Pinpoint the cell where the given text exists, returning its [x, y] midpoint coordinate. 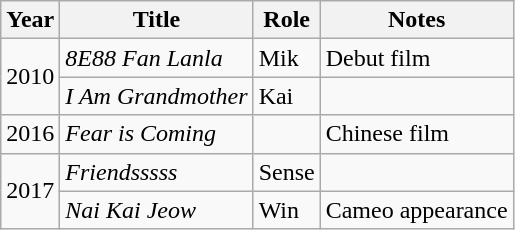
Fear is Coming [156, 134]
Debut film [416, 58]
Win [286, 210]
2010 [30, 77]
Cameo appearance [416, 210]
2016 [30, 134]
Sense [286, 172]
Title [156, 20]
Nai Kai Jeow [156, 210]
Year [30, 20]
Friendsssss [156, 172]
Notes [416, 20]
Role [286, 20]
Kai [286, 96]
Chinese film [416, 134]
8E88 Fan Lanla [156, 58]
Mik [286, 58]
I Am Grandmother [156, 96]
2017 [30, 191]
